Return (x, y) of the center of cell containing provided text 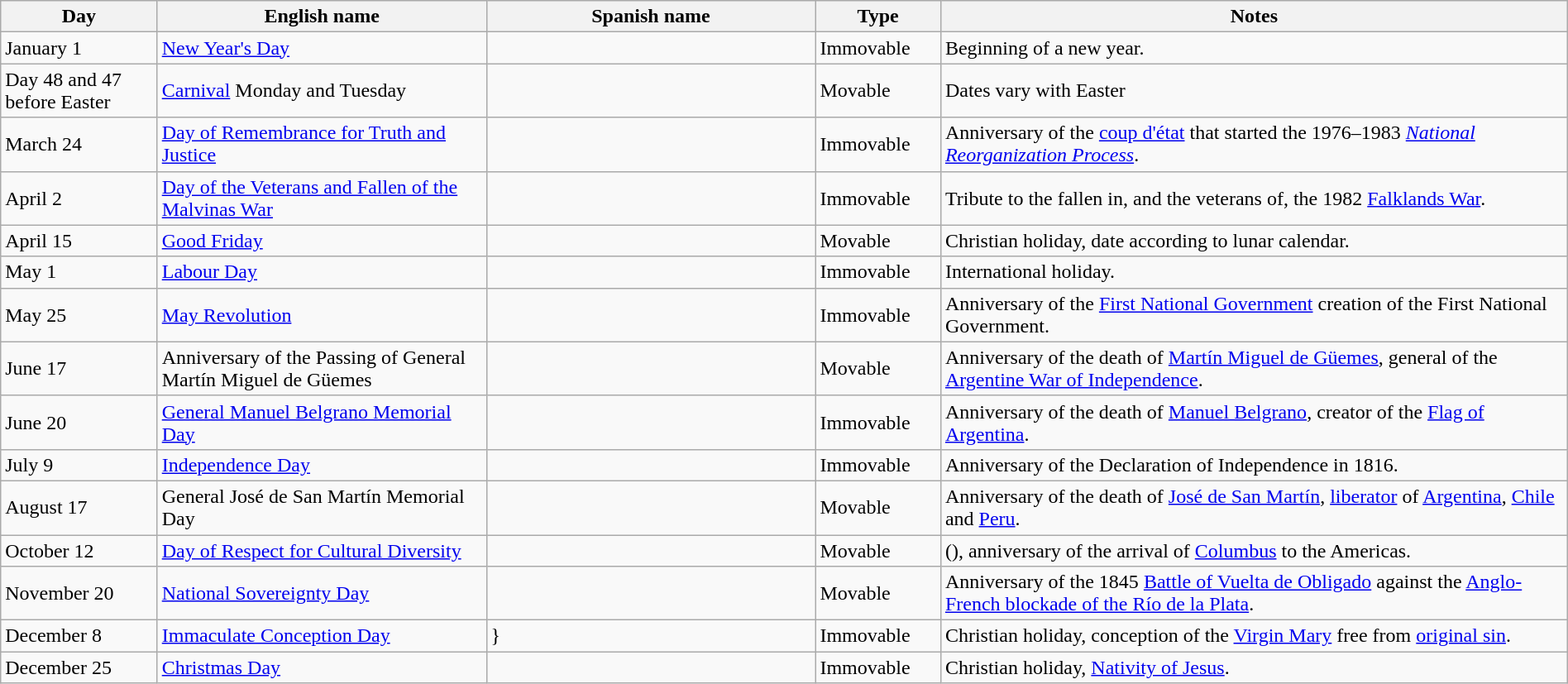
Day of the Veterans and Fallen of the Malvinas War (322, 199)
Day (79, 17)
April 15 (79, 241)
Anniversary of the death of Manuel Belgrano, creator of the Flag of Argentina. (1254, 422)
Anniversary of the death of Martín Miguel de Güemes, general of the Argentine War of Independence. (1254, 369)
Christian holiday, conception of the Virgin Mary free from original sin. (1254, 636)
May 1 (79, 272)
Notes (1254, 17)
Type (878, 17)
June 17 (79, 369)
International holiday. (1254, 272)
General José de San Martín Memorial Day (322, 508)
October 12 (79, 550)
(), anniversary of the arrival of Columbus to the Americas. (1254, 550)
December 8 (79, 636)
Christian holiday, Nativity of Jesus. (1254, 667)
Good Friday (322, 241)
Immaculate Conception Day (322, 636)
July 9 (79, 465)
Beginning of a new year. (1254, 48)
Christian holiday, date according to lunar calendar. (1254, 241)
General Manuel Belgrano Memorial Day (322, 422)
Labour Day (322, 272)
National Sovereignty Day (322, 594)
New Year's Day (322, 48)
May Revolution (322, 314)
Anniversary of the death of José de San Martín, liberator of Argentina, Chile and Peru. (1254, 508)
Tribute to the fallen in, and the veterans of, the 1982 Falklands War. (1254, 199)
} (651, 636)
Anniversary of the Passing of General Martín Miguel de Güemes (322, 369)
Day of Remembrance for Truth and Justice (322, 144)
Day 48 and 47 before Easter (79, 91)
December 25 (79, 667)
Anniversary of the First National Government creation of the First National Government. (1254, 314)
Independence Day (322, 465)
English name (322, 17)
Carnival Monday and Tuesday (322, 91)
November 20 (79, 594)
April 2 (79, 199)
Anniversary of the coup d'état that started the 1976–1983 National Reorganization Process. (1254, 144)
January 1 (79, 48)
Spanish name (651, 17)
Day of Respect for Cultural Diversity (322, 550)
Anniversary of the Declaration of Independence in 1816. (1254, 465)
August 17 (79, 508)
Anniversary of the 1845 Battle of Vuelta de Obligado against the Anglo-French blockade of the Río de la Plata. (1254, 594)
May 25 (79, 314)
June 20 (79, 422)
March 24 (79, 144)
Dates vary with Easter (1254, 91)
Christmas Day (322, 667)
